Find where the given text appears and provide that cell's center as [x, y] coordinate. 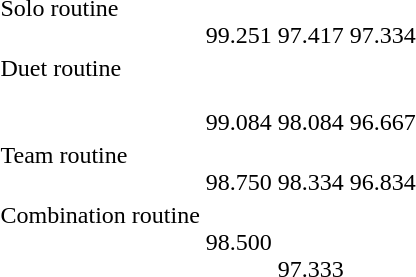
98.750 [238, 168]
99.084 [238, 95]
98.334 [310, 168]
98.084 [310, 95]
